Extract the [X, Y] coordinate from the center of the cell holding the provided text.  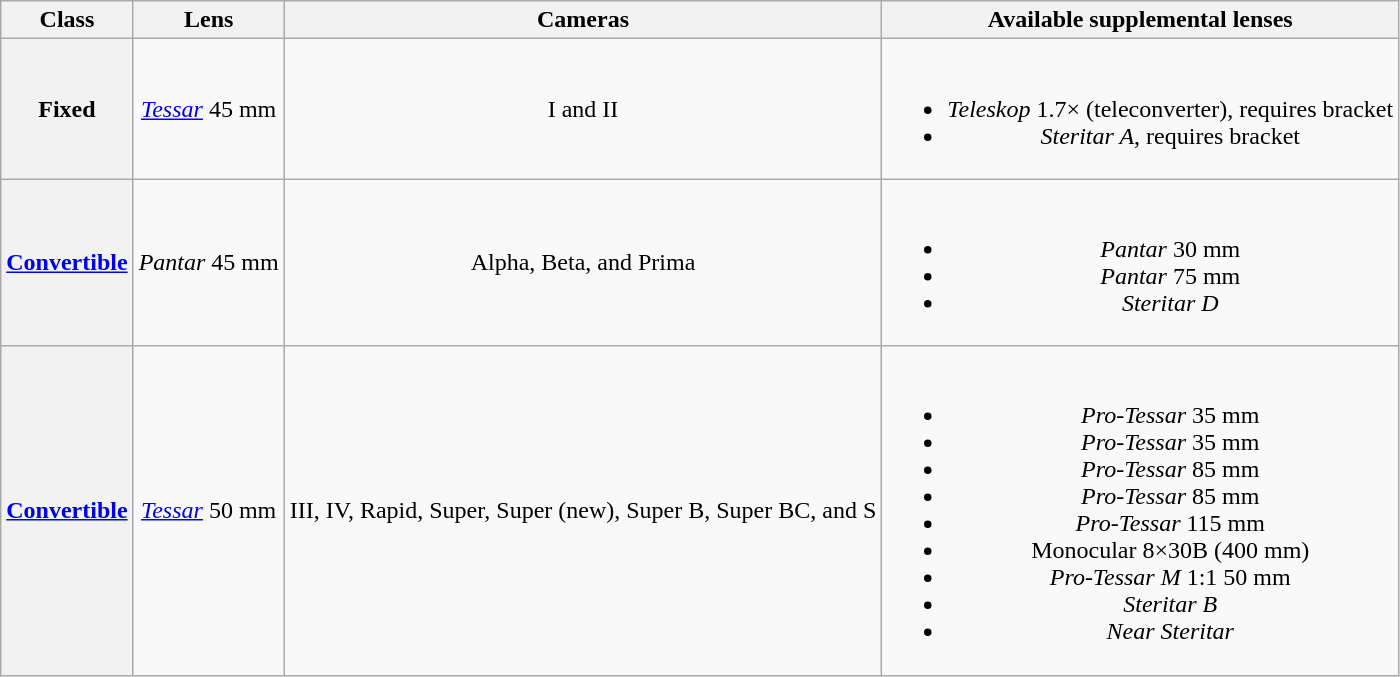
Pantar 45 mm [208, 262]
Lens [208, 20]
Fixed [67, 109]
Tessar 50 mm [208, 510]
Cameras [583, 20]
III, IV, Rapid, Super, Super (new), Super B, Super BC, and S [583, 510]
Teleskop 1.7× (teleconverter), requires bracketSteritar A, requires bracket [1140, 109]
Class [67, 20]
Alpha, Beta, and Prima [583, 262]
Tessar 45 mm [208, 109]
Pantar 30 mm Pantar 75 mm Steritar D [1140, 262]
I and II [583, 109]
Available supplemental lenses [1140, 20]
